From the cell containing the given text, extract its center point as (X, Y) coordinate. 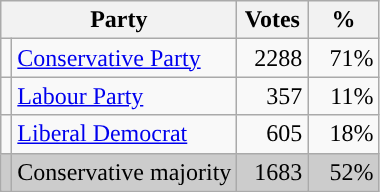
11% (344, 96)
% (344, 20)
Conservative majority (124, 172)
71% (344, 58)
Party (119, 20)
52% (344, 172)
Conservative Party (124, 58)
Labour Party (124, 96)
1683 (272, 172)
2288 (272, 58)
357 (272, 96)
605 (272, 134)
Votes (272, 20)
Liberal Democrat (124, 134)
18% (344, 134)
